Scan for the cell matching the given text and deliver its (X, Y) coordinate at center. 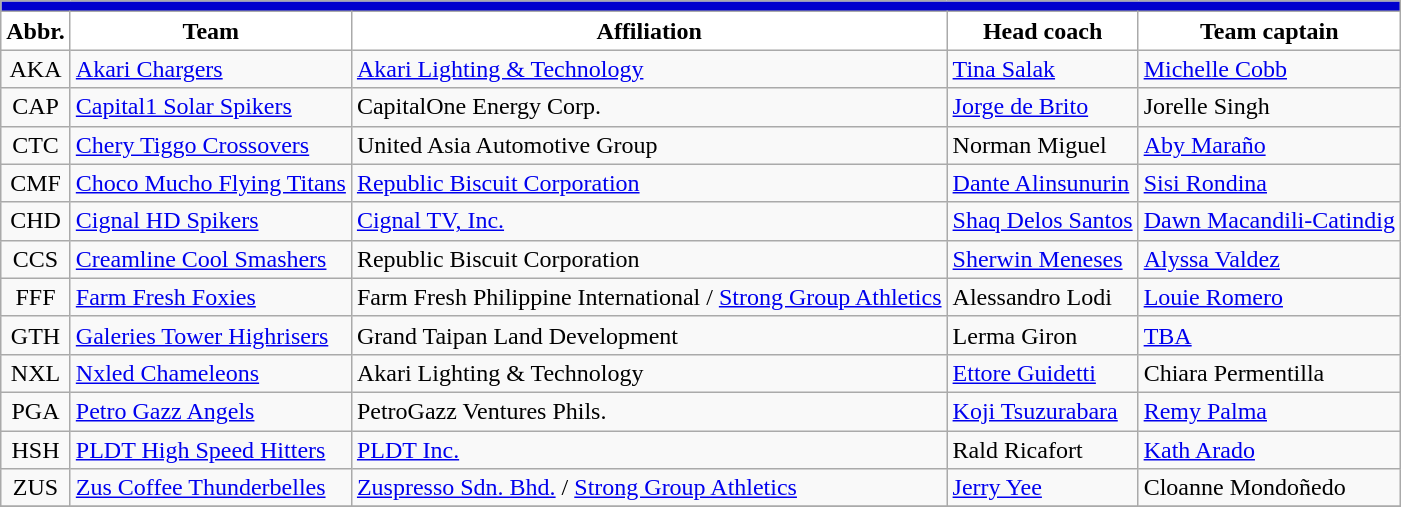
CAP (36, 107)
Team (210, 31)
Michelle Cobb (1269, 69)
Nxled Chameleons (210, 373)
CHD (36, 221)
Louie Romero (1269, 297)
CapitalOne Energy Corp. (649, 107)
CCS (36, 259)
Affiliation (649, 31)
Dante Alinsunurin (1042, 183)
Farm Fresh Foxies (210, 297)
CTC (36, 145)
Capital1 Solar Spikers (210, 107)
Grand Taipan Land Development (649, 335)
PLDT Inc. (649, 449)
Rald Ricafort (1042, 449)
Chiara Permentilla (1269, 373)
Jerry Yee (1042, 488)
Cignal HD Spikers (210, 221)
Chery Tiggo Crossovers (210, 145)
HSH (36, 449)
TBA (1269, 335)
Koji Tsuzurabara (1042, 411)
Cloanne Mondoñedo (1269, 488)
AKA (36, 69)
NXL (36, 373)
Kath Arado (1269, 449)
Dawn Macandili-Catindig (1269, 221)
Galeries Tower Highrisers (210, 335)
Lerma Giron (1042, 335)
Abbr. (36, 31)
United Asia Automotive Group (649, 145)
Petro Gazz Angels (210, 411)
PGA (36, 411)
Choco Mucho Flying Titans (210, 183)
Sherwin Meneses (1042, 259)
Ettore Guidetti (1042, 373)
Alessandro Lodi (1042, 297)
Cignal TV, Inc. (649, 221)
Head coach (1042, 31)
Tina Salak (1042, 69)
Aby Maraño (1269, 145)
Jorge de Brito (1042, 107)
PLDT High Speed Hitters (210, 449)
Farm Fresh Philippine International / Strong Group Athletics (649, 297)
Akari Chargers (210, 69)
FFF (36, 297)
Sisi Rondina (1269, 183)
GTH (36, 335)
Team captain (1269, 31)
Zuspresso Sdn. Bhd. / Strong Group Athletics (649, 488)
Zus Coffee Thunderbelles (210, 488)
Remy Palma (1269, 411)
Norman Miguel (1042, 145)
CMF (36, 183)
Shaq Delos Santos (1042, 221)
PetroGazz Ventures Phils. (649, 411)
Alyssa Valdez (1269, 259)
Creamline Cool Smashers (210, 259)
ZUS (36, 488)
Jorelle Singh (1269, 107)
